Extract the [x, y] coordinate from the center of the cell holding the provided text.  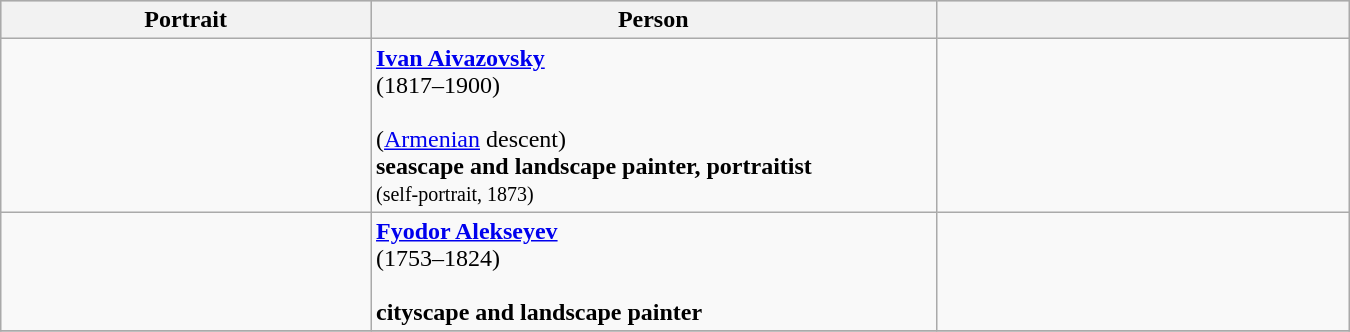
Ivan Aivazovsky(1817–1900) (Armenian descent)seascape and landscape painter, portraitist(self-portrait, 1873) [653, 126]
Person [653, 20]
Portrait [186, 20]
Fyodor Alekseyev (1753–1824) cityscape and landscape painter [653, 272]
